Detect which cell encompasses the target text, then output its (x, y) center coordinate. 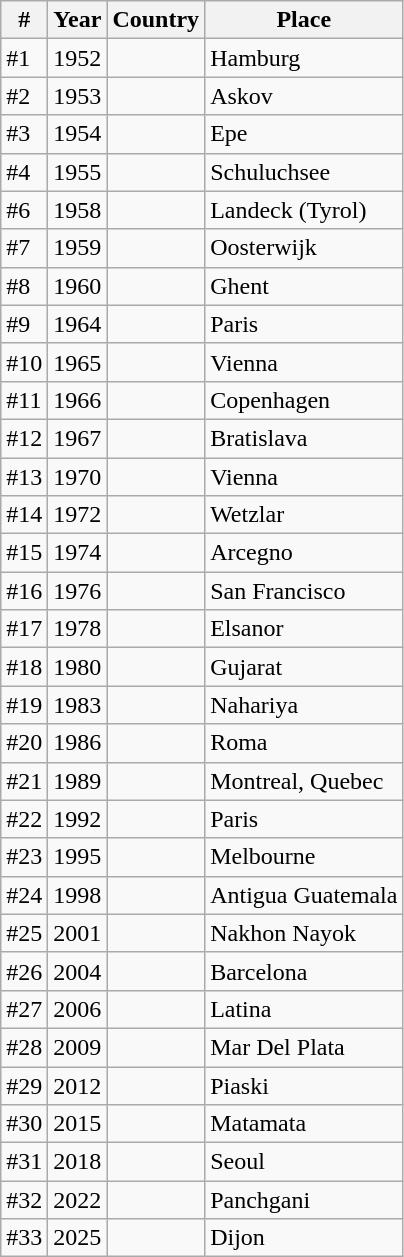
1980 (78, 667)
1952 (78, 58)
#29 (24, 1085)
Bratislava (304, 438)
Latina (304, 1009)
#14 (24, 515)
Arcegno (304, 553)
#23 (24, 857)
#32 (24, 1200)
Oosterwijk (304, 248)
Year (78, 20)
Dijon (304, 1238)
1953 (78, 96)
#4 (24, 172)
1970 (78, 477)
Place (304, 20)
2004 (78, 971)
#25 (24, 933)
Epe (304, 134)
Copenhagen (304, 400)
Gujarat (304, 667)
#20 (24, 743)
#30 (24, 1124)
Wetzlar (304, 515)
Schuluchsee (304, 172)
#31 (24, 1162)
#6 (24, 210)
1972 (78, 515)
Piaski (304, 1085)
Askov (304, 96)
2025 (78, 1238)
2015 (78, 1124)
1967 (78, 438)
Ghent (304, 286)
#24 (24, 895)
1978 (78, 629)
#12 (24, 438)
Hamburg (304, 58)
1992 (78, 819)
#16 (24, 591)
#11 (24, 400)
1964 (78, 324)
#3 (24, 134)
1955 (78, 172)
Barcelona (304, 971)
San Francisco (304, 591)
1998 (78, 895)
Nakhon Nayok (304, 933)
#21 (24, 781)
#7 (24, 248)
Landeck (Tyrol) (304, 210)
#22 (24, 819)
#1 (24, 58)
Mar Del Plata (304, 1047)
Nahariya (304, 705)
#27 (24, 1009)
2012 (78, 1085)
1989 (78, 781)
2001 (78, 933)
#2 (24, 96)
Melbourne (304, 857)
#19 (24, 705)
Elsanor (304, 629)
Roma (304, 743)
1995 (78, 857)
Matamata (304, 1124)
#10 (24, 362)
#28 (24, 1047)
#13 (24, 477)
#26 (24, 971)
1976 (78, 591)
#18 (24, 667)
Panchgani (304, 1200)
1959 (78, 248)
2018 (78, 1162)
2009 (78, 1047)
2022 (78, 1200)
2006 (78, 1009)
Montreal, Quebec (304, 781)
#33 (24, 1238)
1958 (78, 210)
#17 (24, 629)
1966 (78, 400)
#8 (24, 286)
1983 (78, 705)
1974 (78, 553)
# (24, 20)
Country (156, 20)
1986 (78, 743)
#15 (24, 553)
#9 (24, 324)
1954 (78, 134)
Seoul (304, 1162)
Antigua Guatemala (304, 895)
1965 (78, 362)
1960 (78, 286)
